Pinpoint the cell where the given text exists, returning its (X, Y) midpoint coordinate. 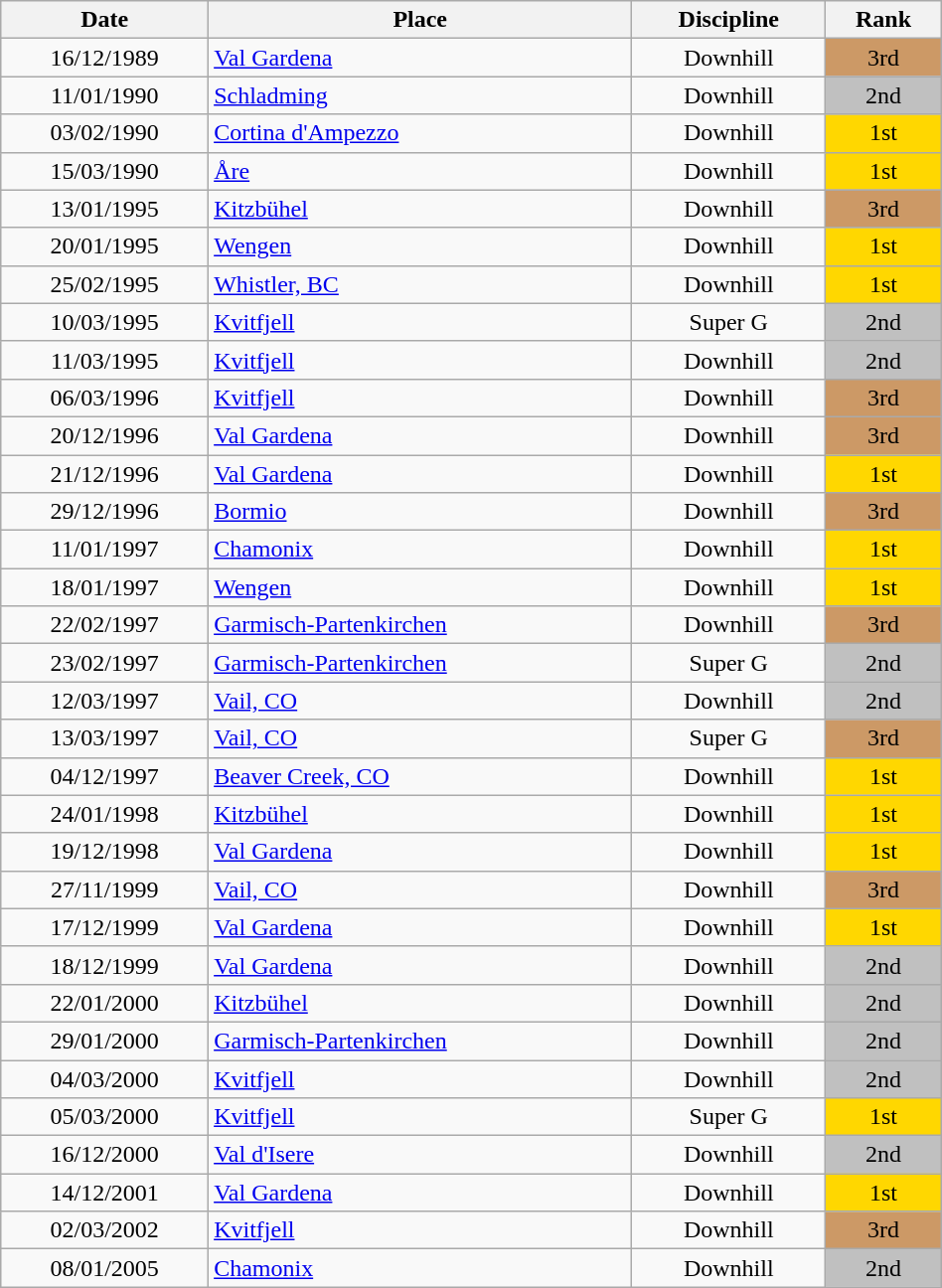
24/01/1998 (105, 814)
06/03/1996 (105, 398)
11/03/1995 (105, 360)
12/03/1997 (105, 701)
Åre (420, 171)
23/02/1997 (105, 663)
18/01/1997 (105, 587)
Place (420, 20)
16/12/1989 (105, 58)
18/12/1999 (105, 965)
05/03/2000 (105, 1117)
03/02/1990 (105, 133)
04/03/2000 (105, 1078)
20/01/1995 (105, 246)
04/12/1997 (105, 776)
19/12/1998 (105, 852)
Rank (883, 20)
02/03/2002 (105, 1230)
25/02/1995 (105, 284)
29/01/2000 (105, 1041)
15/03/1990 (105, 171)
Bormio (420, 512)
Whistler, BC (420, 284)
08/01/2005 (105, 1268)
Cortina d'Ampezzo (420, 133)
20/12/1996 (105, 435)
22/01/2000 (105, 1003)
29/12/1996 (105, 512)
Discipline (729, 20)
17/12/1999 (105, 927)
27/11/1999 (105, 889)
Schladming (420, 95)
Val d'Isere (420, 1155)
22/02/1997 (105, 625)
11/01/1997 (105, 550)
13/01/1995 (105, 209)
11/01/1990 (105, 95)
16/12/2000 (105, 1155)
Date (105, 20)
13/03/1997 (105, 738)
Beaver Creek, CO (420, 776)
21/12/1996 (105, 474)
14/12/2001 (105, 1193)
10/03/1995 (105, 322)
